Search for the cell housing the specified text and yield its (x, y) center coordinate. 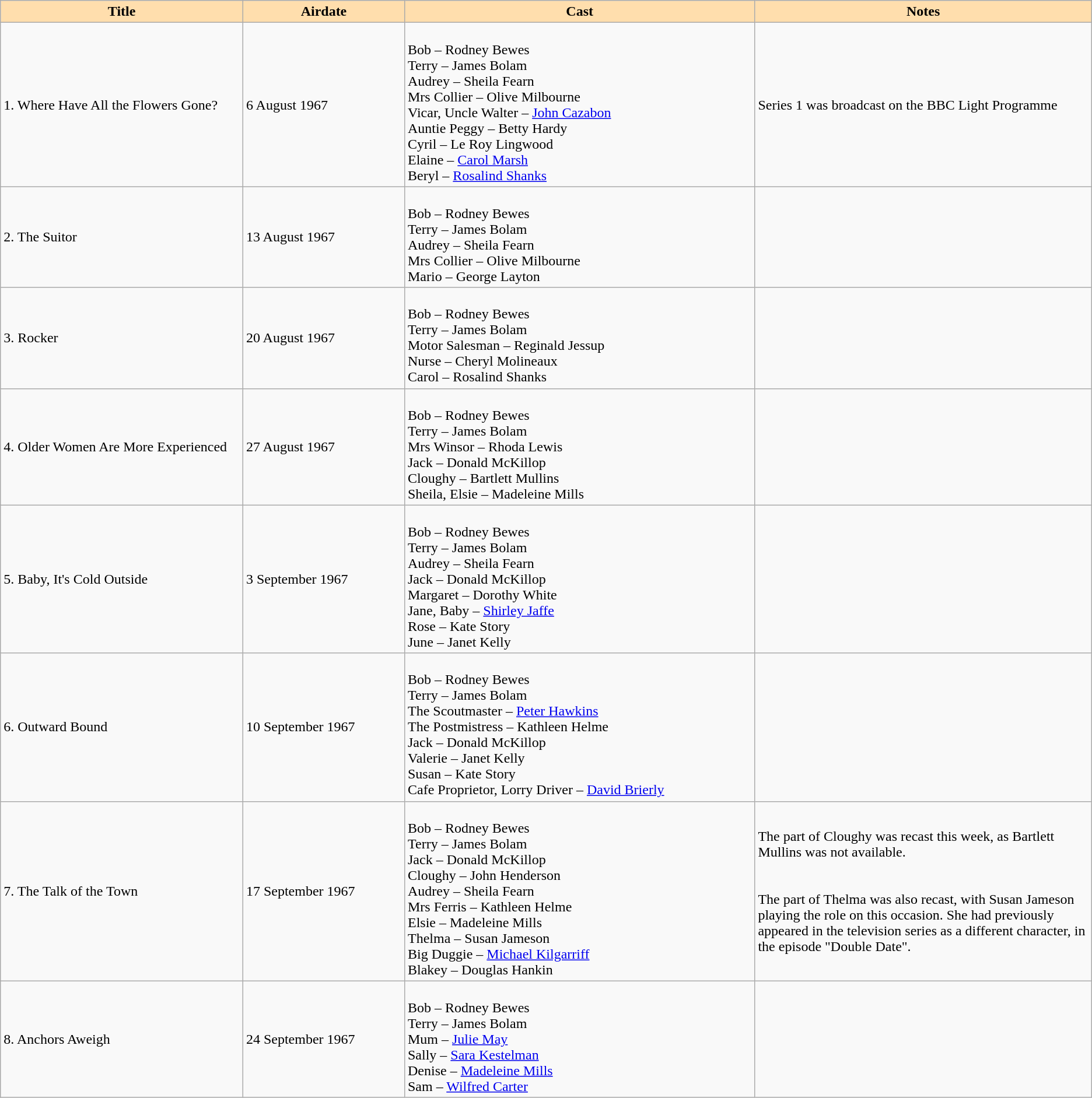
4. Older Women Are More Experienced (122, 447)
17 September 1967 (323, 891)
Bob – Rodney Bewes Terry – James Bolam Motor Salesman – Reginald Jessup Nurse – Cheryl Molineaux Carol – Rosalind Shanks (579, 338)
Bob – Rodney Bewes Terry – James Bolam Mrs Winsor – Rhoda Lewis Jack – Donald McKillop Cloughy – Bartlett Mullins Sheila, Elsie – Madeleine Mills (579, 447)
3 September 1967 (323, 579)
7. The Talk of the Town (122, 891)
3. Rocker (122, 338)
Cast (579, 12)
13 August 1967 (323, 237)
Bob – Rodney Bewes Terry – James Bolam Mum – Julie May Sally – Sara Kestelman Denise – Madeleine Mills Sam – Wilfred Carter (579, 1039)
8. Anchors Aweigh (122, 1039)
6 August 1967 (323, 105)
5. Baby, It's Cold Outside (122, 579)
27 August 1967 (323, 447)
Airdate (323, 12)
24 September 1967 (323, 1039)
6. Outward Bound (122, 727)
1. Where Have All the Flowers Gone? (122, 105)
Title (122, 12)
Notes (923, 12)
2. The Suitor (122, 237)
Series 1 was broadcast on the BBC Light Programme (923, 105)
10 September 1967 (323, 727)
20 August 1967 (323, 338)
Bob – Rodney Bewes Terry – James Bolam Audrey – Sheila Fearn Mrs Collier – Olive Milbourne Mario – George Layton (579, 237)
